Extract the (x, y) coordinate from the center of the cell holding the provided text.  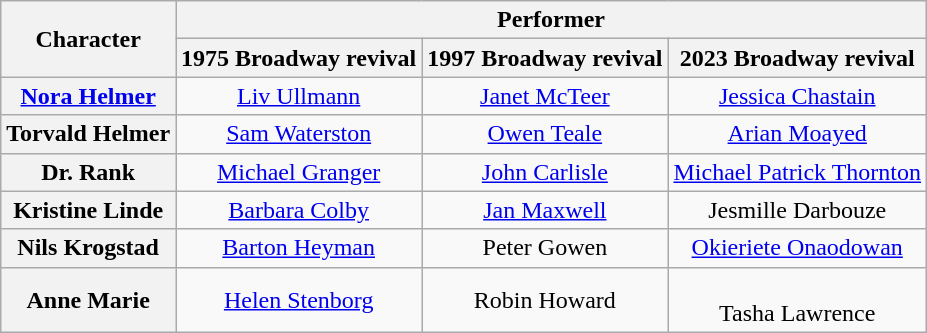
Sam Waterston (299, 134)
2023 Broadway revival (798, 58)
Michael Patrick Thornton (798, 172)
Arian Moayed (798, 134)
Helen Stenborg (299, 300)
Jesmille Darbouze (798, 210)
1975 Broadway revival (299, 58)
John Carlisle (545, 172)
Kristine Linde (88, 210)
Barton Heyman (299, 248)
Nils Krogstad (88, 248)
Torvald Helmer (88, 134)
Okieriete Onaodowan (798, 248)
Michael Granger (299, 172)
Liv Ullmann (299, 96)
Janet McTeer (545, 96)
Dr. Rank (88, 172)
Barbara Colby (299, 210)
Anne Marie (88, 300)
Peter Gowen (545, 248)
Nora Helmer (88, 96)
Owen Teale (545, 134)
Character (88, 39)
Robin Howard (545, 300)
Jan Maxwell (545, 210)
Tasha Lawrence (798, 300)
Jessica Chastain (798, 96)
Performer (552, 20)
1997 Broadway revival (545, 58)
